Return the [x, y] coordinate for the center point of the cell that contains the specified text.  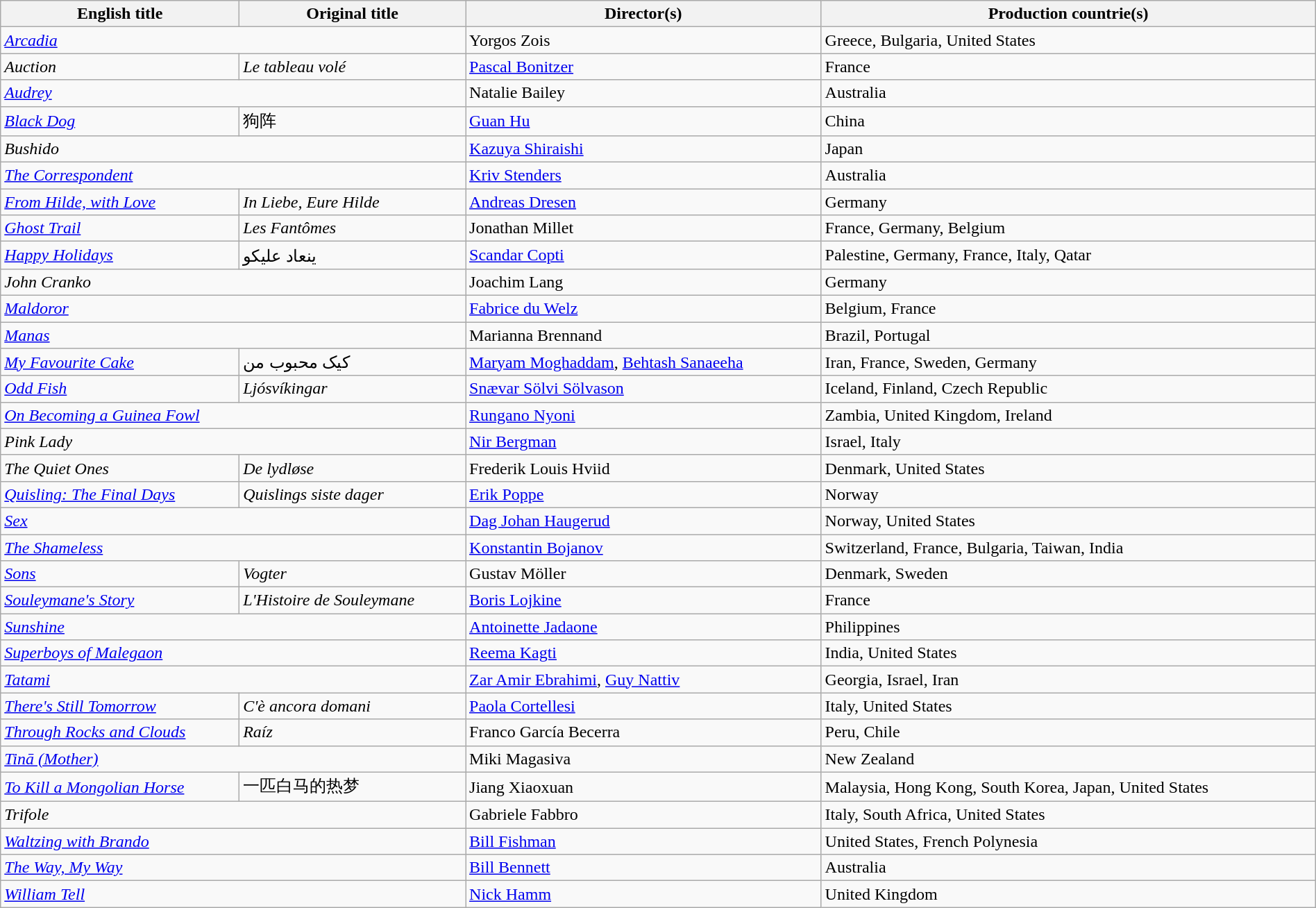
China [1068, 121]
Peru, Chile [1068, 732]
United States, French Polynesia [1068, 841]
Bushido [233, 149]
India, United States [1068, 653]
John Cranko [233, 282]
C'è ancora domani [353, 706]
My Favourite Cake [120, 362]
Maldoror [233, 308]
Fabrice du Welz [643, 308]
Kazuya Shiraishi [643, 149]
Ljósvíkingar [353, 389]
Sunshine [233, 627]
Frederik Louis Hviid [643, 468]
Souleymane's Story [120, 600]
Pascal Bonitzer [643, 67]
Antoinette Jadaone [643, 627]
Maryam Moghaddam, Behtash Sanaeeha [643, 362]
Le tableau volé [353, 67]
Denmark, Sweden [1068, 574]
Rungano Nyoni [643, 415]
There's Still Tomorrow [120, 706]
Guan Hu [643, 121]
Director(s) [643, 14]
William Tell [233, 894]
Belgium, France [1068, 308]
ينعاد عليكو [353, 255]
Natalie Bailey [643, 93]
Denmark, United States [1068, 468]
New Zealand [1068, 759]
Dag Johan Haugerud [643, 521]
On Becoming a Guinea Fowl [233, 415]
Tinā (Mother) [233, 759]
Franco García Becerra [643, 732]
Sons [120, 574]
Happy Holidays [120, 255]
Boris Lojkine [643, 600]
L'Histoire de Souleymane [353, 600]
The Correspondent [233, 176]
To Kill a Mongolian Horse [120, 787]
In Liebe, Eure Hilde [353, 202]
Brazil, Portugal [1068, 335]
Andreas Dresen [643, 202]
Through Rocks and Clouds [120, 732]
Jiang Xiaoxuan [643, 787]
Malaysia, Hong Kong, South Korea, Japan, United States [1068, 787]
Philippines [1068, 627]
Manas [233, 335]
Bill Bennett [643, 868]
Auction [120, 67]
Audrey [233, 93]
Pink Lady [233, 442]
The Quiet Ones [120, 468]
Reema Kagti [643, 653]
Ghost Trail [120, 228]
From Hilde, with Love [120, 202]
Norway, United States [1068, 521]
Joachim Lang [643, 282]
Nick Hamm [643, 894]
Waltzing with Brando [233, 841]
Trifole [233, 815]
Paola Cortellesi [643, 706]
Iran, France, Sweden, Germany [1068, 362]
Raíz [353, 732]
Jonathan Millet [643, 228]
Quisling: The Final Days [120, 494]
Greece, Bulgaria, United States [1068, 40]
Marianna Brennand [643, 335]
Tatami [233, 680]
Norway [1068, 494]
Palestine, Germany, France, Italy, Qatar [1068, 255]
Yorgos Zois [643, 40]
کیک محبوب من [353, 362]
Quislings siste dager [353, 494]
Production countrie(s) [1068, 14]
Italy, South Africa, United States [1068, 815]
Bill Fishman [643, 841]
Original title [353, 14]
Black Dog [120, 121]
Superboys of Malegaon [233, 653]
Iceland, Finland, Czech Republic [1068, 389]
Kriv Stenders [643, 176]
Snævar Sölvi Sölvason [643, 389]
Gustav Möller [643, 574]
Miki Magasiva [643, 759]
Nir Bergman [643, 442]
Italy, United States [1068, 706]
France, Germany, Belgium [1068, 228]
Sex [233, 521]
United Kingdom [1068, 894]
Georgia, Israel, Iran [1068, 680]
Gabriele Fabbro [643, 815]
Zambia, United Kingdom, Ireland [1068, 415]
Odd Fish [120, 389]
The Way, My Way [233, 868]
Switzerland, France, Bulgaria, Taiwan, India [1068, 548]
Vogter [353, 574]
Israel, Italy [1068, 442]
The Shameless [233, 548]
De lydløse [353, 468]
狗阵 [353, 121]
Zar Amir Ebrahimi, Guy Nattiv [643, 680]
Erik Poppe [643, 494]
Japan [1068, 149]
Konstantin Bojanov [643, 548]
English title [120, 14]
Scandar Copti [643, 255]
一匹白马的热梦 [353, 787]
Arcadia [233, 40]
Les Fantômes [353, 228]
